Identify which cell holds the provided text, then report its (x, y) central coordinate. 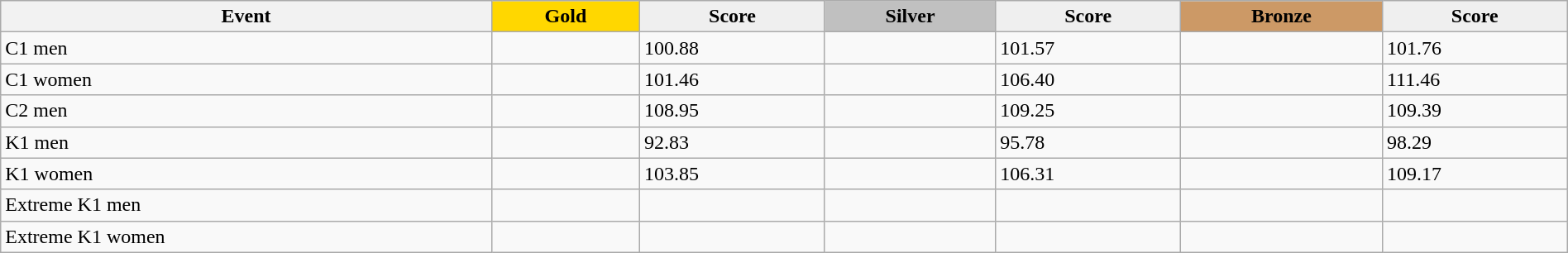
C1 men (246, 48)
98.29 (1475, 142)
C1 women (246, 79)
Event (246, 17)
108.95 (733, 111)
101.57 (1088, 48)
100.88 (733, 48)
106.40 (1088, 79)
109.39 (1475, 111)
95.78 (1088, 142)
101.46 (733, 79)
103.85 (733, 174)
111.46 (1475, 79)
C2 men (246, 111)
101.76 (1475, 48)
109.25 (1088, 111)
Gold (566, 17)
Bronze (1282, 17)
Extreme K1 women (246, 236)
92.83 (733, 142)
K1 women (246, 174)
109.17 (1475, 174)
Silver (910, 17)
Extreme K1 men (246, 205)
106.31 (1088, 174)
K1 men (246, 142)
